For the text-containing cell, return its midpoint in [x, y] coordinate format. 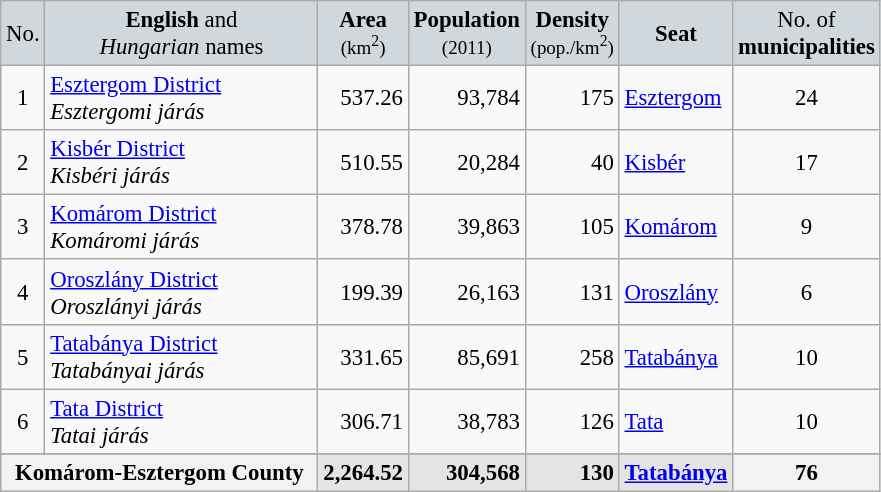
17 [806, 162]
Tatabánya District Tatabányai járás [182, 356]
24 [806, 98]
93,784 [466, 98]
Oroszlány [676, 292]
Kisbér District Kisbéri járás [182, 162]
40 [572, 162]
Komárom District Komáromi járás [182, 228]
No. ofmunicipalities [806, 34]
537.26 [363, 98]
510.55 [363, 162]
4 [23, 292]
3 [23, 228]
378.78 [363, 228]
Population (2011) [466, 34]
26,163 [466, 292]
5 [23, 356]
1 [23, 98]
Komárom [676, 228]
306.71 [363, 422]
199.39 [363, 292]
Esztergom [676, 98]
105 [572, 228]
Density (pop./km2) [572, 34]
9 [806, 228]
39,863 [466, 228]
126 [572, 422]
Oroszlány District Oroszlányi járás [182, 292]
85,691 [466, 356]
Kisbér [676, 162]
Tata [676, 422]
76 [806, 472]
Tata District Tatai járás [182, 422]
English andHungarian names [182, 34]
304,568 [466, 472]
Komárom-Esztergom County [160, 472]
20,284 [466, 162]
2,264.52 [363, 472]
Esztergom District Esztergomi járás [182, 98]
331.65 [363, 356]
175 [572, 98]
130 [572, 472]
131 [572, 292]
Area (km2) [363, 34]
38,783 [466, 422]
2 [23, 162]
258 [572, 356]
Seat [676, 34]
No. [23, 34]
